From the cell containing the given text, extract its center point as [x, y] coordinate. 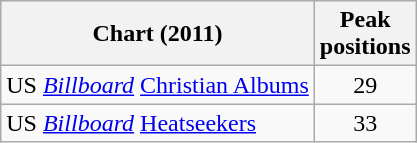
Peakpositions [365, 34]
33 [365, 123]
29 [365, 85]
US Billboard Christian Albums [158, 85]
US Billboard Heatseekers [158, 123]
Chart (2011) [158, 34]
